Provide the (x, y) coordinate of the cell's center where the given text is located.  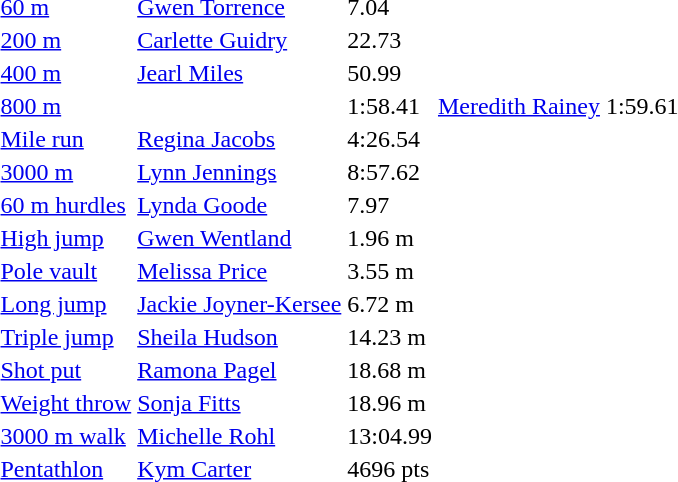
Lynda Goode (240, 205)
Ramona Pagel (240, 370)
Jackie Joyner-Kersee (240, 304)
Melissa Price (240, 271)
Lynn Jennings (240, 172)
6.72 m (390, 304)
13:04.99 (390, 436)
50.99 (390, 73)
8:57.62 (390, 172)
1:58.41 (390, 106)
Regina Jacobs (240, 139)
18.68 m (390, 370)
Sheila Hudson (240, 337)
Jearl Miles (240, 73)
Michelle Rohl (240, 436)
Carlette Guidry (240, 40)
18.96 m (390, 403)
4:26.54 (390, 139)
Sonja Fitts (240, 403)
22.73 (390, 40)
7.97 (390, 205)
14.23 m (390, 337)
Meredith Rainey (518, 106)
1.96 m (390, 238)
3.55 m (390, 271)
Gwen Wentland (240, 238)
